Locate the cell with the specified text and output its (X, Y) center coordinate. 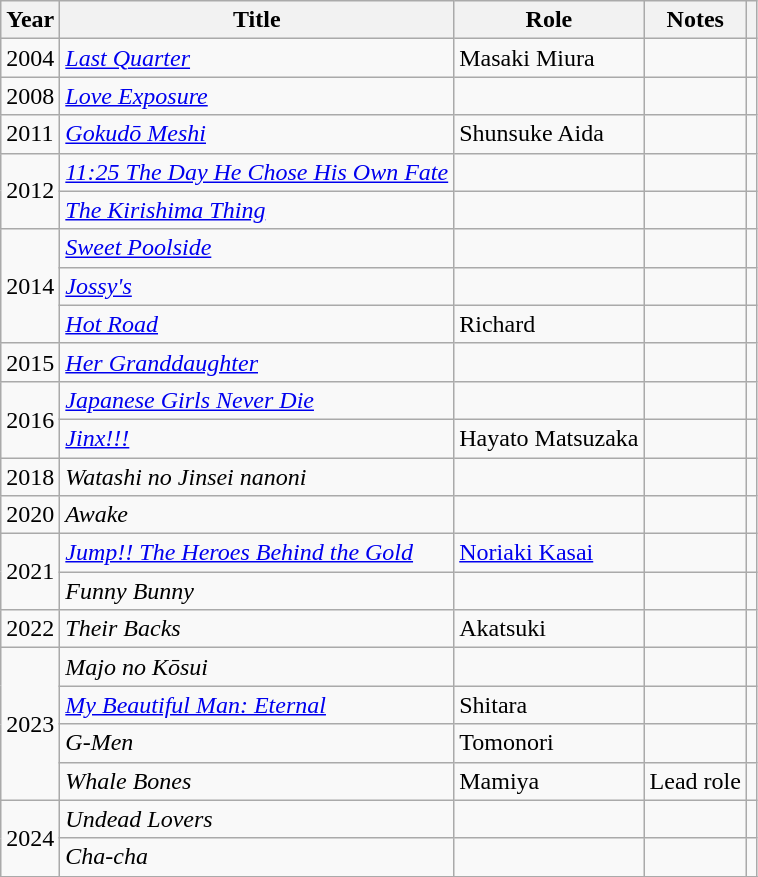
11:25 The Day He Chose His Own Fate (257, 172)
Shitara (549, 705)
Jossy's (257, 286)
Undead Lovers (257, 819)
Hayato Matsuzaka (549, 438)
Masaki Miura (549, 58)
Awake (257, 515)
Notes (695, 20)
Shunsuke Aida (549, 134)
2021 (30, 572)
2018 (30, 477)
Jump!! The Heroes Behind the Gold (257, 553)
2016 (30, 419)
Funny Bunny (257, 591)
2023 (30, 724)
2015 (30, 362)
2012 (30, 191)
Majo no Kōsui (257, 667)
My Beautiful Man: Eternal (257, 705)
2024 (30, 838)
Japanese Girls Never Die (257, 400)
Year (30, 20)
Watashi no Jinsei nanoni (257, 477)
2022 (30, 629)
Akatsuki (549, 629)
Mamiya (549, 781)
2020 (30, 515)
G-Men (257, 743)
Love Exposure (257, 96)
Cha-cha (257, 857)
2008 (30, 96)
Gokudō Meshi (257, 134)
Whale Bones (257, 781)
Tomonori (549, 743)
Lead role (695, 781)
2004 (30, 58)
Sweet Poolside (257, 248)
Noriaki Kasai (549, 553)
Last Quarter (257, 58)
The Kirishima Thing (257, 210)
Hot Road (257, 324)
Jinx!!! (257, 438)
Richard (549, 324)
2014 (30, 286)
Title (257, 20)
Her Granddaughter (257, 362)
2011 (30, 134)
Their Backs (257, 629)
Role (549, 20)
